Determine the (X, Y) coordinate at the center of the cell enclosing the given text.  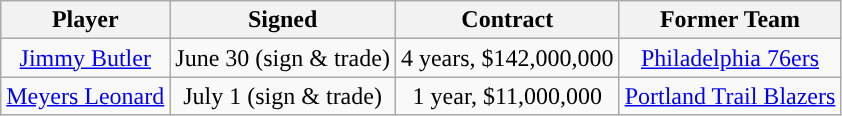
1 year, $11,000,000 (507, 96)
Philadelphia 76ers (730, 58)
Meyers Leonard (86, 96)
Player (86, 20)
Jimmy Butler (86, 58)
Portland Trail Blazers (730, 96)
Signed (283, 20)
July 1 (sign & trade) (283, 96)
Contract (507, 20)
4 years, $142,000,000 (507, 58)
June 30 (sign & trade) (283, 58)
Former Team (730, 20)
